Find where the given text appears and provide that cell's center as (x, y) coordinate. 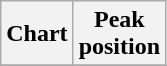
Peakposition (119, 34)
Chart (37, 34)
